Determine the [x, y] coordinate at the center of the cell enclosing the given text.  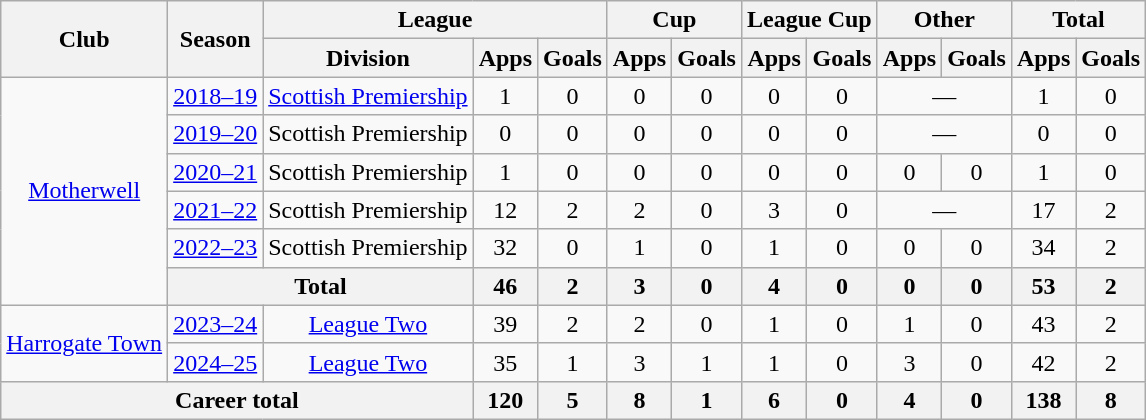
2022–23 [216, 248]
Season [216, 39]
32 [505, 248]
Harrogate Town [84, 343]
Career total [237, 400]
2021–22 [216, 210]
12 [505, 210]
2018–19 [216, 96]
Other [944, 20]
League Cup [809, 20]
2023–24 [216, 324]
42 [1043, 362]
2024–25 [216, 362]
5 [573, 400]
17 [1043, 210]
34 [1043, 248]
39 [505, 324]
35 [505, 362]
43 [1043, 324]
Motherwell [84, 191]
2019–20 [216, 134]
League [436, 20]
Club [84, 39]
6 [774, 400]
2020–21 [216, 172]
46 [505, 286]
Cup [674, 20]
120 [505, 400]
138 [1043, 400]
53 [1043, 286]
Division [368, 58]
